Scan for the cell matching the given text and deliver its (x, y) coordinate at center. 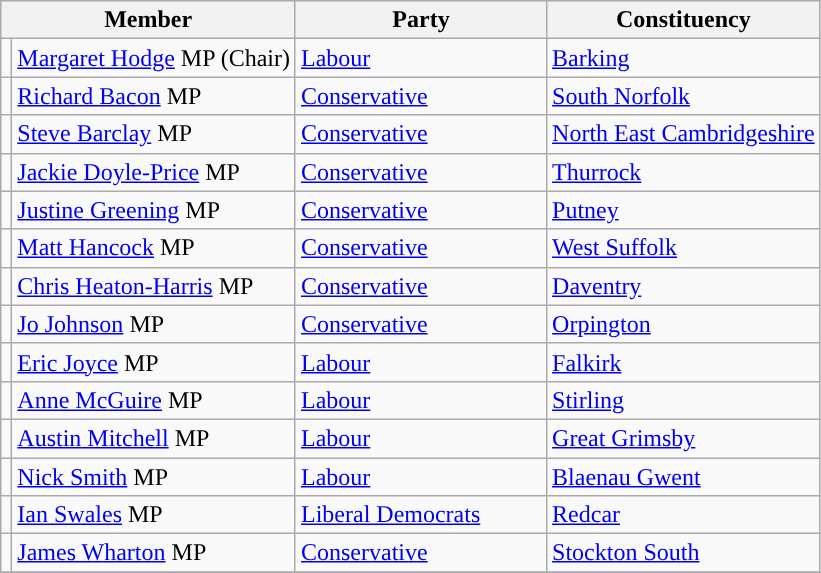
Justine Greening MP (154, 210)
Barking (684, 58)
Margaret Hodge MP (Chair) (154, 58)
Ian Swales MP (154, 515)
Blaenau Gwent (684, 477)
Falkirk (684, 362)
Steve Barclay MP (154, 134)
South Norfolk (684, 96)
West Suffolk (684, 248)
Eric Joyce MP (154, 362)
Daventry (684, 286)
North East Cambridgeshire (684, 134)
Stockton South (684, 553)
Redcar (684, 515)
Jo Johnson MP (154, 324)
Matt Hancock MP (154, 248)
Party (420, 20)
Anne McGuire MP (154, 400)
Nick Smith MP (154, 477)
Liberal Democrats (420, 515)
Orpington (684, 324)
Stirling (684, 400)
Constituency (684, 20)
James Wharton MP (154, 553)
Richard Bacon MP (154, 96)
Chris Heaton-Harris MP (154, 286)
Putney (684, 210)
Member (148, 20)
Thurrock (684, 172)
Jackie Doyle-Price MP (154, 172)
Austin Mitchell MP (154, 438)
Great Grimsby (684, 438)
